Detect which cell encompasses the target text, then output its [x, y] center coordinate. 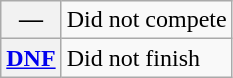
Did not finish [146, 58]
DNF [31, 58]
Did not compete [146, 20]
— [31, 20]
